Determine the [X, Y] coordinate at the center of the cell enclosing the given text.  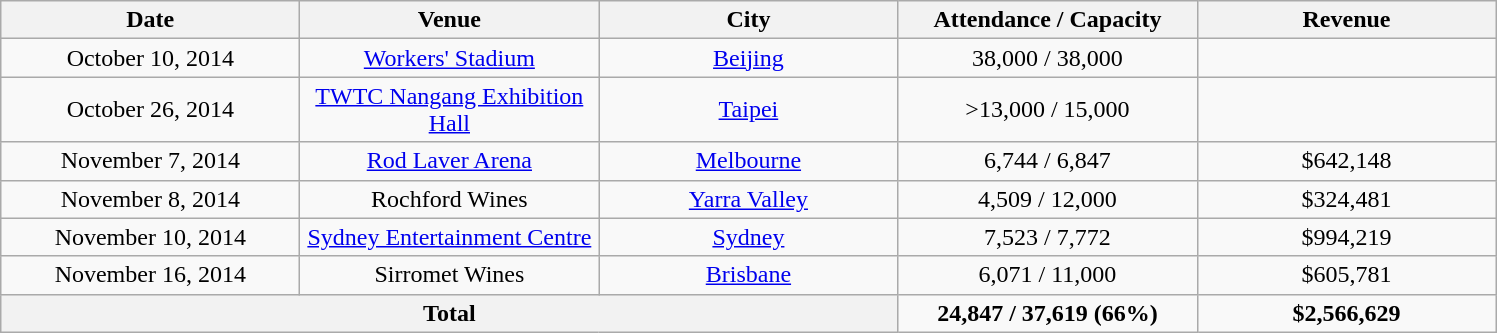
Taipei [748, 110]
Melbourne [748, 161]
November 8, 2014 [150, 199]
6,744 / 6,847 [1048, 161]
$642,148 [1346, 161]
>13,000 / 15,000 [1048, 110]
October 10, 2014 [150, 58]
Rod Laver Arena [450, 161]
Date [150, 20]
Beijing [748, 58]
6,071 / 11,000 [1048, 275]
$994,219 [1346, 237]
24,847 / 37,619 (66%) [1048, 313]
Attendance / Capacity [1048, 20]
Venue [450, 20]
Total [450, 313]
4,509 / 12,000 [1048, 199]
City [748, 20]
7,523 / 7,772 [1048, 237]
Sirromet Wines [450, 275]
Yarra Valley [748, 199]
Revenue [1346, 20]
TWTC Nangang Exhibition Hall [450, 110]
$324,481 [1346, 199]
November 16, 2014 [150, 275]
$605,781 [1346, 275]
Sydney Entertainment Centre [450, 237]
Sydney [748, 237]
$2,566,629 [1346, 313]
November 10, 2014 [150, 237]
38,000 / 38,000 [1048, 58]
Workers' Stadium [450, 58]
Rochford Wines [450, 199]
October 26, 2014 [150, 110]
November 7, 2014 [150, 161]
Brisbane [748, 275]
